Return the (x, y) coordinate for the center point of the cell that contains the specified text.  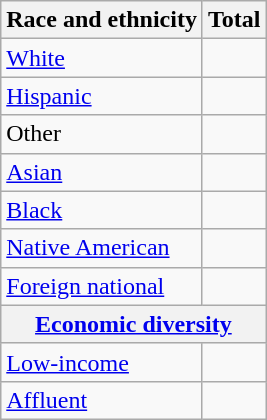
Other (102, 134)
Economic diversity (134, 324)
Low-income (102, 362)
Affluent (102, 400)
Foreign national (102, 286)
Race and ethnicity (102, 20)
Total (234, 20)
Native American (102, 248)
White (102, 58)
Asian (102, 172)
Black (102, 210)
Hispanic (102, 96)
